Output the [x, y] coordinate of the center of the cell containing the given text.  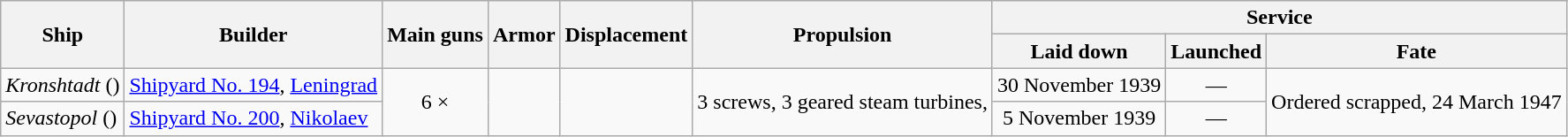
Fate [1417, 51]
30 November 1939 [1079, 85]
5 November 1939 [1079, 118]
Ship [63, 34]
Displacement [626, 34]
Launched [1216, 51]
Propulsion [843, 34]
Shipyard No. 200, Nikolaev [254, 118]
Kronshtadt () [63, 85]
Service [1279, 18]
Laid down [1079, 51]
Builder [254, 34]
3 screws, 3 geared steam turbines, [843, 102]
Armor [524, 34]
6 × [436, 102]
Main guns [436, 34]
Shipyard No. 194, Leningrad [254, 85]
Sevastopol () [63, 118]
Ordered scrapped, 24 March 1947 [1417, 102]
